Determine the [X, Y] coordinate at the center of the cell enclosing the given text.  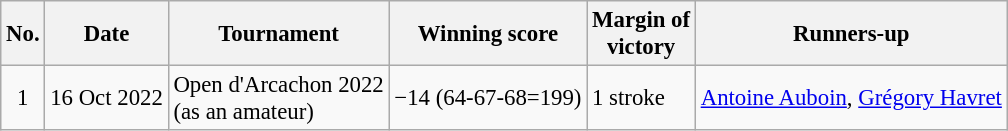
Date [106, 34]
Tournament [278, 34]
Winning score [488, 34]
1 stroke [642, 98]
16 Oct 2022 [106, 98]
Antoine Auboin, Grégory Havret [851, 98]
Runners-up [851, 34]
No. [23, 34]
Open d'Arcachon 2022(as an amateur) [278, 98]
Margin ofvictory [642, 34]
1 [23, 98]
−14 (64-67-68=199) [488, 98]
